Output the [X, Y] coordinate of the center of the cell containing the given text.  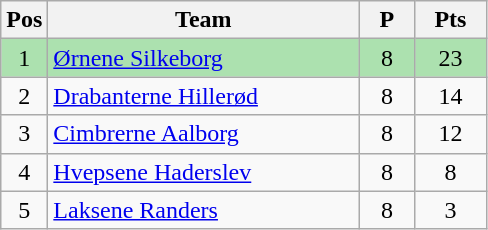
Pos [24, 20]
2 [24, 96]
Hvepsene Haderslev [204, 172]
Laksene Randers [204, 210]
4 [24, 172]
23 [450, 58]
Cimbrerne Aalborg [204, 134]
Ørnene Silkeborg [204, 58]
Pts [450, 20]
5 [24, 210]
P [387, 20]
1 [24, 58]
12 [450, 134]
Team [204, 20]
Drabanterne Hillerød [204, 96]
14 [450, 96]
